Return the [X, Y] coordinate for the center point of the cell that contains the specified text.  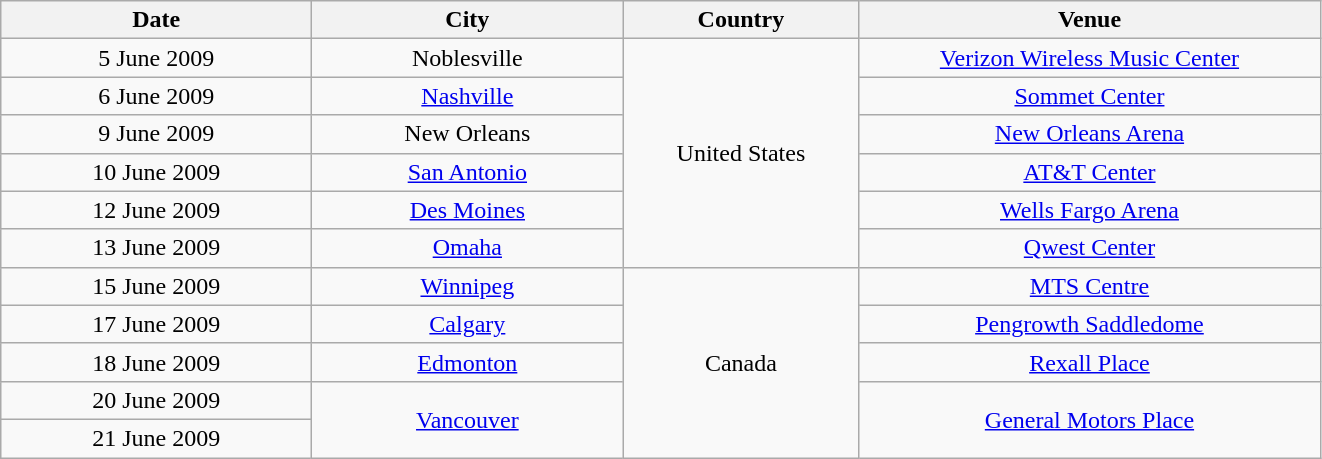
Qwest Center [1090, 248]
9 June 2009 [156, 134]
20 June 2009 [156, 400]
Wells Fargo Arena [1090, 210]
MTS Centre [1090, 286]
15 June 2009 [156, 286]
13 June 2009 [156, 248]
Nashville [468, 96]
General Motors Place [1090, 419]
21 June 2009 [156, 438]
Date [156, 20]
Verizon Wireless Music Center [1090, 58]
18 June 2009 [156, 362]
Pengrowth Saddledome [1090, 324]
Canada [741, 362]
Noblesville [468, 58]
Winnipeg [468, 286]
Sommet Center [1090, 96]
12 June 2009 [156, 210]
10 June 2009 [156, 172]
6 June 2009 [156, 96]
Des Moines [468, 210]
5 June 2009 [156, 58]
17 June 2009 [156, 324]
San Antonio [468, 172]
Country [741, 20]
New Orleans [468, 134]
Rexall Place [1090, 362]
City [468, 20]
Vancouver [468, 419]
United States [741, 153]
AT&T Center [1090, 172]
Edmonton [468, 362]
Venue [1090, 20]
Omaha [468, 248]
Calgary [468, 324]
New Orleans Arena [1090, 134]
